Search for the cell housing the specified text and yield its [x, y] center coordinate. 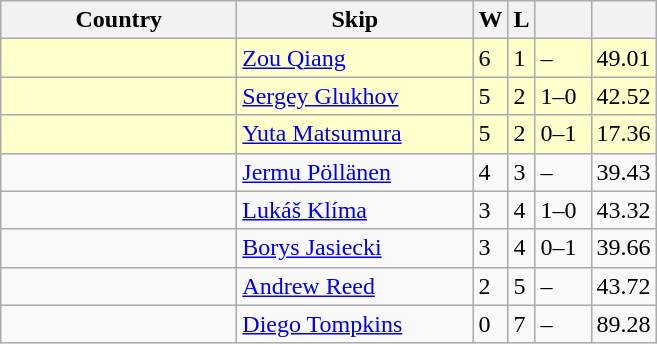
Skip [355, 20]
39.43 [624, 172]
6 [490, 58]
39.66 [624, 248]
17.36 [624, 134]
7 [522, 324]
Zou Qiang [355, 58]
Jermu Pöllänen [355, 172]
43.72 [624, 286]
42.52 [624, 96]
Country [119, 20]
L [522, 20]
Diego Tompkins [355, 324]
W [490, 20]
Yuta Matsumura [355, 134]
43.32 [624, 210]
0 [490, 324]
Andrew Reed [355, 286]
49.01 [624, 58]
Lukáš Klíma [355, 210]
Borys Jasiecki [355, 248]
89.28 [624, 324]
1 [522, 58]
Sergey Glukhov [355, 96]
